Capture the cell that displays the provided text and extract its [x, y] central coordinate. 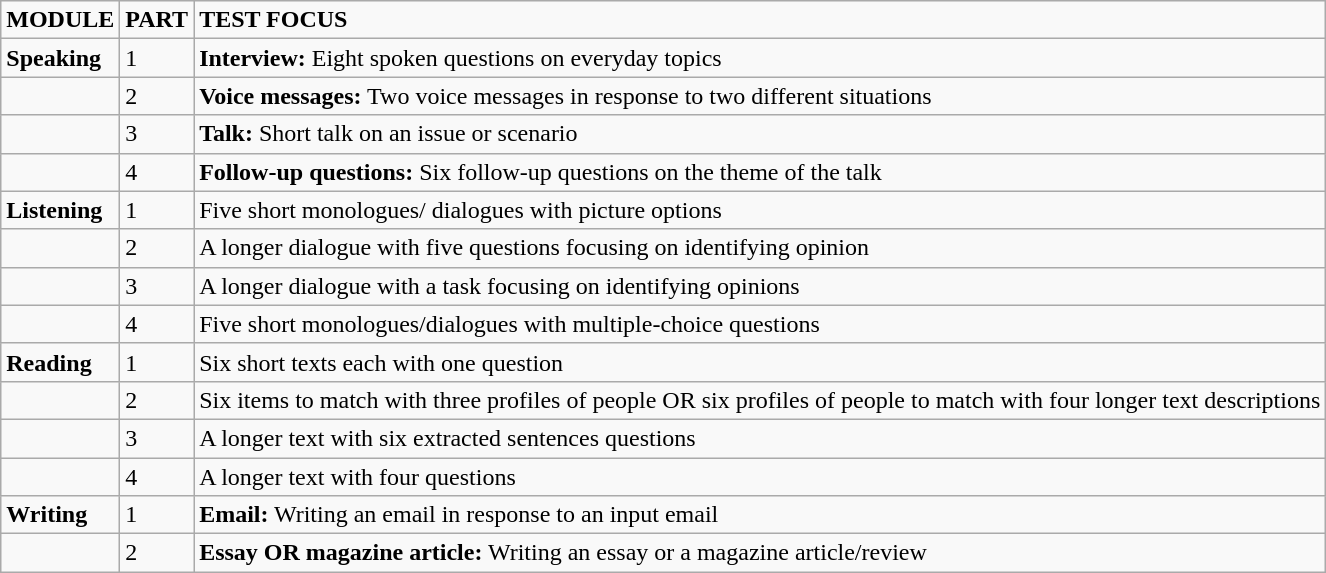
Five short monologues/ dialogues with picture options [760, 210]
Talk: Short talk on an issue or scenario [760, 134]
Follow-up questions: Six follow-up questions on the theme of the talk [760, 172]
PART [157, 20]
Voice messages: Two voice messages in response to two different situations [760, 96]
Essay OR magazine article: Writing an essay or a magazine article/review [760, 553]
MODULE [60, 20]
Writing [60, 515]
A longer dialogue with a task focusing on identifying opinions [760, 286]
Reading [60, 362]
Six items to match with three profiles of people OR six profiles of people to match with four longer text descriptions [760, 400]
TEST FOCUS [760, 20]
A longer text with four questions [760, 477]
A longer text with six extracted sentences questions [760, 438]
A longer dialogue with five questions focusing on identifying opinion [760, 248]
Five short monologues/dialogues with multiple-choice questions [760, 324]
Six short texts each with one question [760, 362]
Listening [60, 210]
Interview: Eight spoken questions on everyday topics [760, 58]
Speaking [60, 58]
Email: Writing an email in response to an input email [760, 515]
